Capture the cell that displays the provided text and extract its (X, Y) central coordinate. 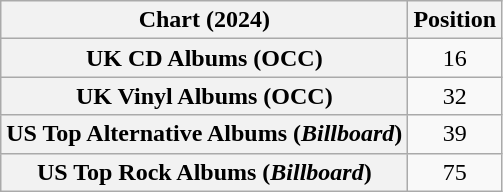
Chart (2024) (204, 20)
16 (455, 58)
UK CD Albums (OCC) (204, 58)
75 (455, 172)
UK Vinyl Albums (OCC) (204, 96)
US Top Alternative Albums (Billboard) (204, 134)
39 (455, 134)
Position (455, 20)
32 (455, 96)
US Top Rock Albums (Billboard) (204, 172)
